Return the [x, y] coordinate for the center point of the cell that contains the specified text.  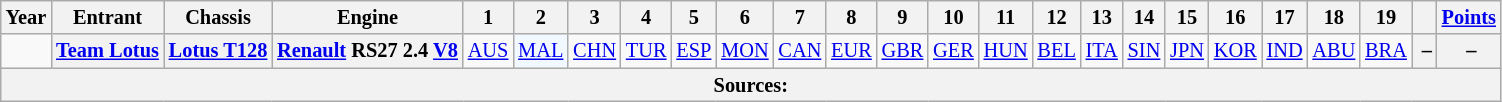
Points [1469, 17]
MON [744, 51]
1 [488, 17]
9 [903, 17]
CHN [594, 51]
2 [540, 17]
MAL [540, 51]
13 [1102, 17]
Sources: [751, 85]
12 [1056, 17]
CAN [800, 51]
17 [1285, 17]
Lotus T128 [218, 51]
7 [800, 17]
Entrant [108, 17]
ABU [1334, 51]
ESP [694, 51]
6 [744, 17]
3 [594, 17]
GBR [903, 51]
BEL [1056, 51]
15 [1187, 17]
4 [646, 17]
EUR [851, 51]
18 [1334, 17]
16 [1236, 17]
10 [953, 17]
8 [851, 17]
Engine [368, 17]
GER [953, 51]
BRA [1386, 51]
SIN [1144, 51]
Renault RS27 2.4 V8 [368, 51]
KOR [1236, 51]
JPN [1187, 51]
Team Lotus [108, 51]
Chassis [218, 17]
5 [694, 17]
ITA [1102, 51]
HUN [1006, 51]
11 [1006, 17]
IND [1285, 51]
Year [26, 17]
TUR [646, 51]
AUS [488, 51]
14 [1144, 17]
19 [1386, 17]
